Output the [X, Y] coordinate of the center of the cell containing the given text.  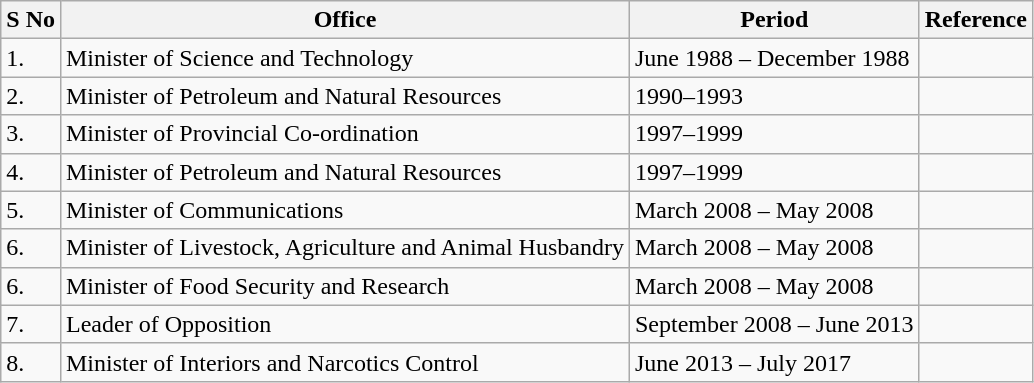
1. [31, 58]
Minister of Interiors and Narcotics Control [344, 362]
1990–1993 [774, 96]
Minister of Communications [344, 210]
Reference [976, 20]
3. [31, 134]
Leader of Opposition [344, 324]
5. [31, 210]
2. [31, 96]
Minister of Livestock, Agriculture and Animal Husbandry [344, 248]
4. [31, 172]
June 1988 – December 1988 [774, 58]
Minister of Science and Technology [344, 58]
S No [31, 20]
June 2013 – July 2017 [774, 362]
Office [344, 20]
Minister of Provincial Co-ordination [344, 134]
Minister of Food Security and Research [344, 286]
Period [774, 20]
7. [31, 324]
8. [31, 362]
September 2008 – June 2013 [774, 324]
